For the text-containing cell, return its midpoint in [X, Y] coordinate format. 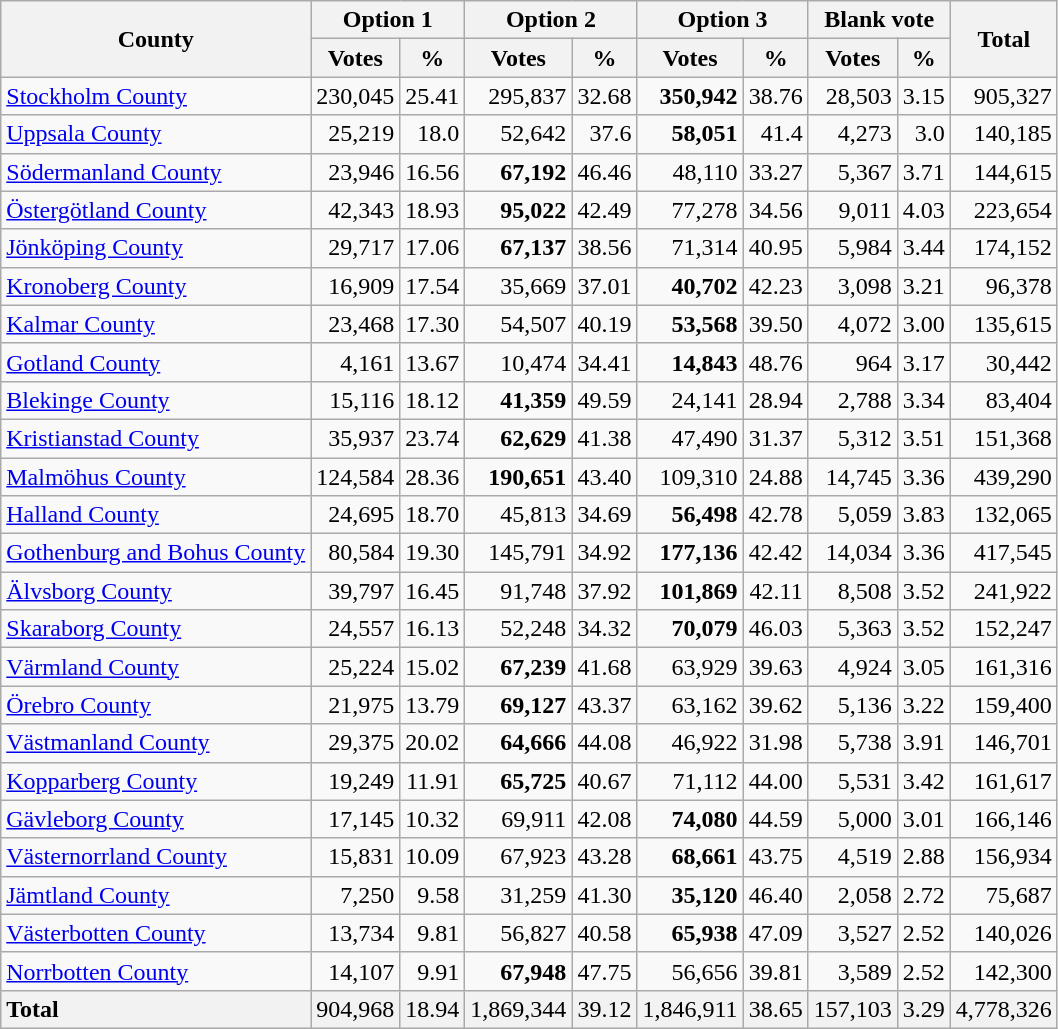
18.93 [432, 210]
14,034 [852, 553]
28.36 [432, 477]
37.01 [604, 286]
83,404 [1004, 400]
39.63 [776, 667]
71,314 [690, 248]
Stockholm County [156, 96]
3.21 [924, 286]
166,146 [1004, 819]
17.54 [432, 286]
4,924 [852, 667]
Gävleborg County [156, 819]
43.75 [776, 857]
Örebro County [156, 705]
13.79 [432, 705]
25,224 [356, 667]
28.94 [776, 400]
Västmanland County [156, 743]
24,695 [356, 515]
Södermanland County [156, 172]
Jämtland County [156, 895]
42,343 [356, 210]
42.49 [604, 210]
54,507 [518, 324]
38.56 [604, 248]
16.56 [432, 172]
34.41 [604, 362]
905,327 [1004, 96]
3.01 [924, 819]
3.34 [924, 400]
9,011 [852, 210]
19.30 [432, 553]
142,300 [1004, 971]
4,072 [852, 324]
16.13 [432, 629]
34.56 [776, 210]
Jönköping County [156, 248]
43.40 [604, 477]
151,368 [1004, 438]
16,909 [356, 286]
Option 3 [722, 20]
Malmöhus County [156, 477]
39,797 [356, 591]
439,290 [1004, 477]
46.40 [776, 895]
41.68 [604, 667]
67,923 [518, 857]
32.68 [604, 96]
3.71 [924, 172]
10.09 [432, 857]
42.08 [604, 819]
48,110 [690, 172]
44.08 [604, 743]
68,661 [690, 857]
2.72 [924, 895]
Älvsborg County [156, 591]
49.59 [604, 400]
42.78 [776, 515]
40.67 [604, 781]
14,745 [852, 477]
157,103 [852, 1009]
14,843 [690, 362]
39.50 [776, 324]
159,400 [1004, 705]
39.62 [776, 705]
42.42 [776, 553]
County [156, 39]
35,669 [518, 286]
80,584 [356, 553]
4,778,326 [1004, 1009]
Uppsala County [156, 134]
46.03 [776, 629]
9.91 [432, 971]
17,145 [356, 819]
95,022 [518, 210]
40,702 [690, 286]
15,116 [356, 400]
16.45 [432, 591]
3.15 [924, 96]
18.70 [432, 515]
91,748 [518, 591]
5,531 [852, 781]
65,725 [518, 781]
14,107 [356, 971]
23.74 [432, 438]
161,617 [1004, 781]
Norrbotten County [156, 971]
23,468 [356, 324]
29,717 [356, 248]
31.98 [776, 743]
53,568 [690, 324]
70,079 [690, 629]
101,869 [690, 591]
5,363 [852, 629]
295,837 [518, 96]
3.51 [924, 438]
Skaraborg County [156, 629]
Option 1 [388, 20]
190,651 [518, 477]
42.23 [776, 286]
20.02 [432, 743]
7,250 [356, 895]
31.37 [776, 438]
230,045 [356, 96]
4,519 [852, 857]
3.29 [924, 1009]
132,065 [1004, 515]
67,137 [518, 248]
3.42 [924, 781]
33.27 [776, 172]
Västerbotten County [156, 933]
Kalmar County [156, 324]
109,310 [690, 477]
37.6 [604, 134]
18.0 [432, 134]
43.37 [604, 705]
Kronoberg County [156, 286]
18.94 [432, 1009]
38.76 [776, 96]
3.0 [924, 134]
135,615 [1004, 324]
1,869,344 [518, 1009]
52,248 [518, 629]
5,000 [852, 819]
63,162 [690, 705]
Västernorrland County [156, 857]
2,058 [852, 895]
44.00 [776, 781]
40.95 [776, 248]
10.32 [432, 819]
47,490 [690, 438]
Gothenburg and Bohus County [156, 553]
9.58 [432, 895]
241,922 [1004, 591]
30,442 [1004, 362]
177,136 [690, 553]
5,738 [852, 743]
52,642 [518, 134]
46.46 [604, 172]
2.88 [924, 857]
34.32 [604, 629]
3,098 [852, 286]
18.12 [432, 400]
41.4 [776, 134]
15.02 [432, 667]
2,788 [852, 400]
124,584 [356, 477]
Kristianstad County [156, 438]
5,367 [852, 172]
3.05 [924, 667]
47.75 [604, 971]
25.41 [432, 96]
41.38 [604, 438]
140,026 [1004, 933]
67,239 [518, 667]
69,911 [518, 819]
34.69 [604, 515]
34.92 [604, 553]
46,922 [690, 743]
41,359 [518, 400]
146,701 [1004, 743]
Halland County [156, 515]
67,948 [518, 971]
3.17 [924, 362]
56,498 [690, 515]
140,185 [1004, 134]
35,937 [356, 438]
145,791 [518, 553]
Kopparberg County [156, 781]
37.92 [604, 591]
13,734 [356, 933]
5,136 [852, 705]
Värmland County [156, 667]
56,656 [690, 971]
Östergötland County [156, 210]
65,938 [690, 933]
8,508 [852, 591]
417,545 [1004, 553]
96,378 [1004, 286]
17.06 [432, 248]
77,278 [690, 210]
Gotland County [156, 362]
35,120 [690, 895]
5,312 [852, 438]
3.22 [924, 705]
904,968 [356, 1009]
71,112 [690, 781]
24,557 [356, 629]
62,629 [518, 438]
161,316 [1004, 667]
10,474 [518, 362]
67,192 [518, 172]
Blank vote [879, 20]
4,273 [852, 134]
4,161 [356, 362]
13.67 [432, 362]
9.81 [432, 933]
350,942 [690, 96]
40.58 [604, 933]
964 [852, 362]
69,127 [518, 705]
144,615 [1004, 172]
58,051 [690, 134]
31,259 [518, 895]
25,219 [356, 134]
41.30 [604, 895]
24,141 [690, 400]
75,687 [1004, 895]
29,375 [356, 743]
3.83 [924, 515]
1,846,911 [690, 1009]
23,946 [356, 172]
44.59 [776, 819]
39.81 [776, 971]
174,152 [1004, 248]
47.09 [776, 933]
5,984 [852, 248]
11.91 [432, 781]
24.88 [776, 477]
56,827 [518, 933]
3.00 [924, 324]
5,059 [852, 515]
38.65 [776, 1009]
64,666 [518, 743]
42.11 [776, 591]
43.28 [604, 857]
74,080 [690, 819]
156,934 [1004, 857]
4.03 [924, 210]
45,813 [518, 515]
Blekinge County [156, 400]
3,527 [852, 933]
19,249 [356, 781]
17.30 [432, 324]
40.19 [604, 324]
28,503 [852, 96]
21,975 [356, 705]
152,247 [1004, 629]
48.76 [776, 362]
39.12 [604, 1009]
3.91 [924, 743]
Option 2 [551, 20]
63,929 [690, 667]
3.44 [924, 248]
223,654 [1004, 210]
15,831 [356, 857]
3,589 [852, 971]
